Identify which cell holds the provided text, then report its [X, Y] central coordinate. 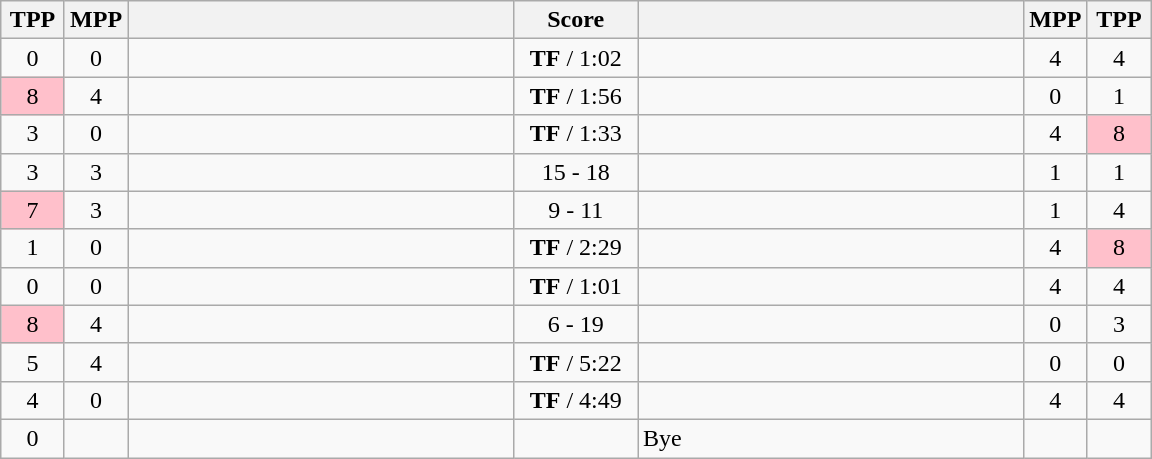
TF / 1:02 [576, 58]
TF / 1:01 [576, 286]
TF / 5:22 [576, 362]
TF / 1:33 [576, 134]
TF / 1:56 [576, 96]
Score [576, 20]
7 [33, 210]
5 [33, 362]
9 - 11 [576, 210]
6 - 19 [576, 324]
15 - 18 [576, 172]
Bye [831, 438]
TF / 2:29 [576, 248]
TF / 4:49 [576, 400]
